Identify which cell holds the provided text, then report its (x, y) central coordinate. 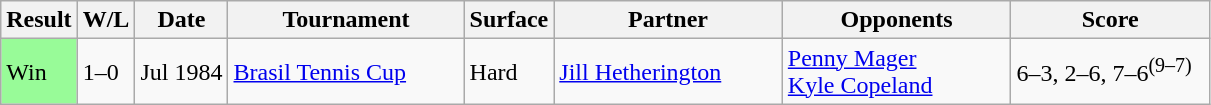
Jill Hetherington (668, 72)
Score (1110, 20)
W/L (106, 20)
1–0 (106, 72)
Brasil Tennis Cup (346, 72)
Surface (509, 20)
Tournament (346, 20)
6–3, 2–6, 7–6(9–7) (1110, 72)
Win (39, 72)
Penny Mager Kyle Copeland (896, 72)
Date (182, 20)
Result (39, 20)
Partner (668, 20)
Hard (509, 72)
Opponents (896, 20)
Jul 1984 (182, 72)
